Search for the cell housing the specified text and yield its (x, y) center coordinate. 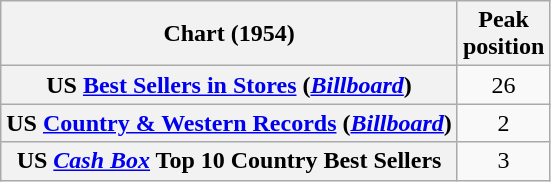
US Country & Western Records (Billboard) (230, 123)
US Cash Box Top 10 Country Best Sellers (230, 161)
US Best Sellers in Stores (Billboard) (230, 85)
2 (503, 123)
26 (503, 85)
3 (503, 161)
Chart (1954) (230, 34)
Peakposition (503, 34)
